Determine the (x, y) coordinate at the center of the cell enclosing the given text.  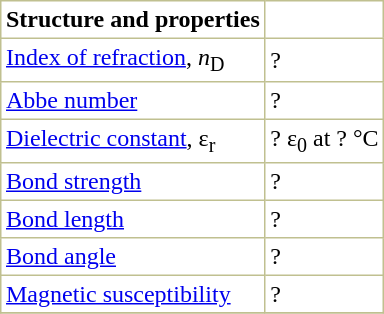
Dielectric constant, εr (133, 142)
Bond length (133, 220)
Bond angle (133, 257)
Magnetic susceptibility (133, 295)
Index of refraction, nD (133, 60)
? ε0 at ? °C (324, 142)
Bond strength (133, 182)
Structure and properties (133, 20)
Abbe number (133, 101)
